Output the (x, y) coordinate of the center of the cell containing the given text.  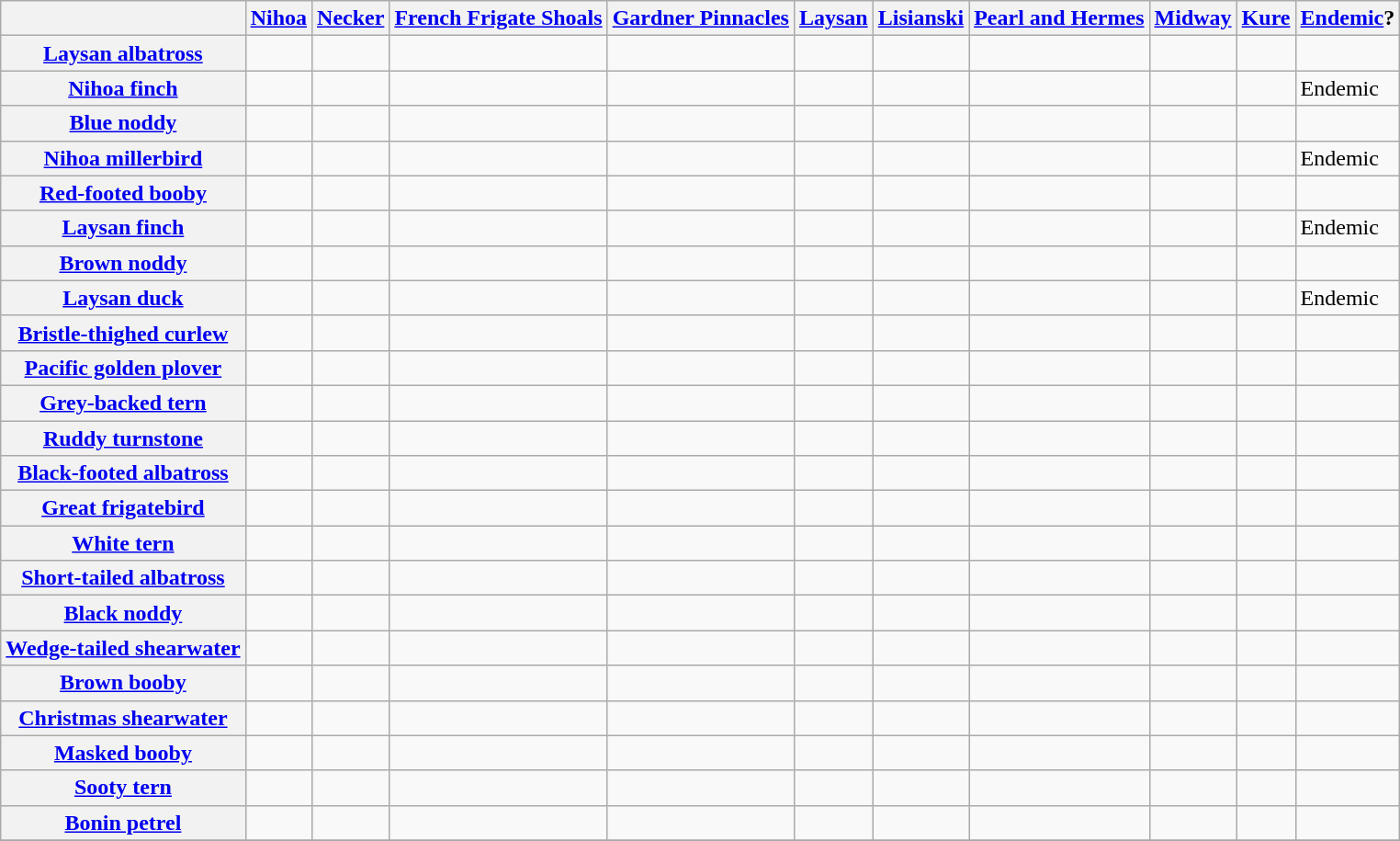
Gardner Pinnacles (700, 18)
Great frigatebird (123, 508)
Laysan albatross (123, 53)
Christmas shearwater (123, 718)
Laysan duck (123, 298)
Masked booby (123, 753)
Black noddy (123, 613)
Wedge-tailed shearwater (123, 648)
Blue noddy (123, 123)
Nihoa finch (123, 88)
Sooty tern (123, 788)
Endemic? (1348, 18)
Nihoa millerbird (123, 158)
Nihoa (278, 18)
Laysan finch (123, 228)
Lisianski (920, 18)
Short-tailed albatross (123, 578)
Midway (1192, 18)
Bristle-thighed curlew (123, 333)
Bonin petrel (123, 823)
Pacific golden plover (123, 368)
Kure (1266, 18)
Brown booby (123, 683)
Pearl and Hermes (1059, 18)
Grey-backed tern (123, 403)
French Frigate Shoals (498, 18)
Brown noddy (123, 263)
Laysan (833, 18)
White tern (123, 543)
Red-footed booby (123, 193)
Necker (351, 18)
Black-footed albatross (123, 473)
Ruddy turnstone (123, 438)
